Pinpoint the cell where the given text exists, returning its [x, y] midpoint coordinate. 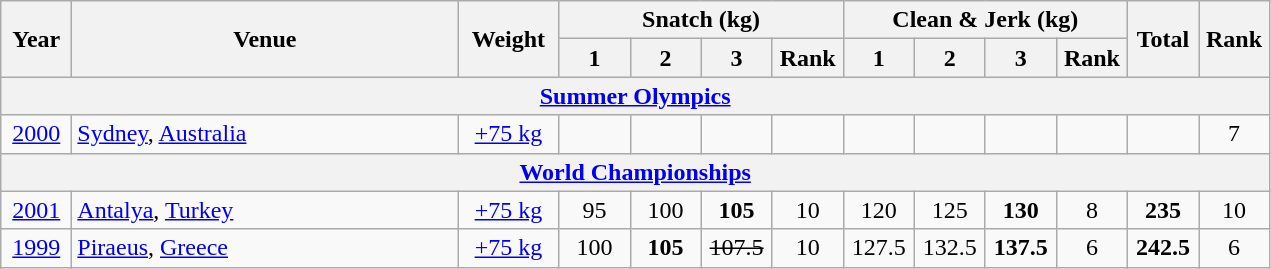
Snatch (kg) [701, 20]
Weight [508, 39]
Summer Olympics [636, 96]
107.5 [736, 248]
95 [594, 210]
137.5 [1020, 248]
127.5 [878, 248]
7 [1234, 134]
2001 [36, 210]
120 [878, 210]
1999 [36, 248]
Clean & Jerk (kg) [985, 20]
132.5 [950, 248]
130 [1020, 210]
Venue [265, 39]
8 [1092, 210]
Antalya, Turkey [265, 210]
Piraeus, Greece [265, 248]
235 [1162, 210]
2000 [36, 134]
Total [1162, 39]
Year [36, 39]
125 [950, 210]
Sydney, Australia [265, 134]
242.5 [1162, 248]
World Championships [636, 172]
